Detect which cell encompasses the target text, then output its [X, Y] center coordinate. 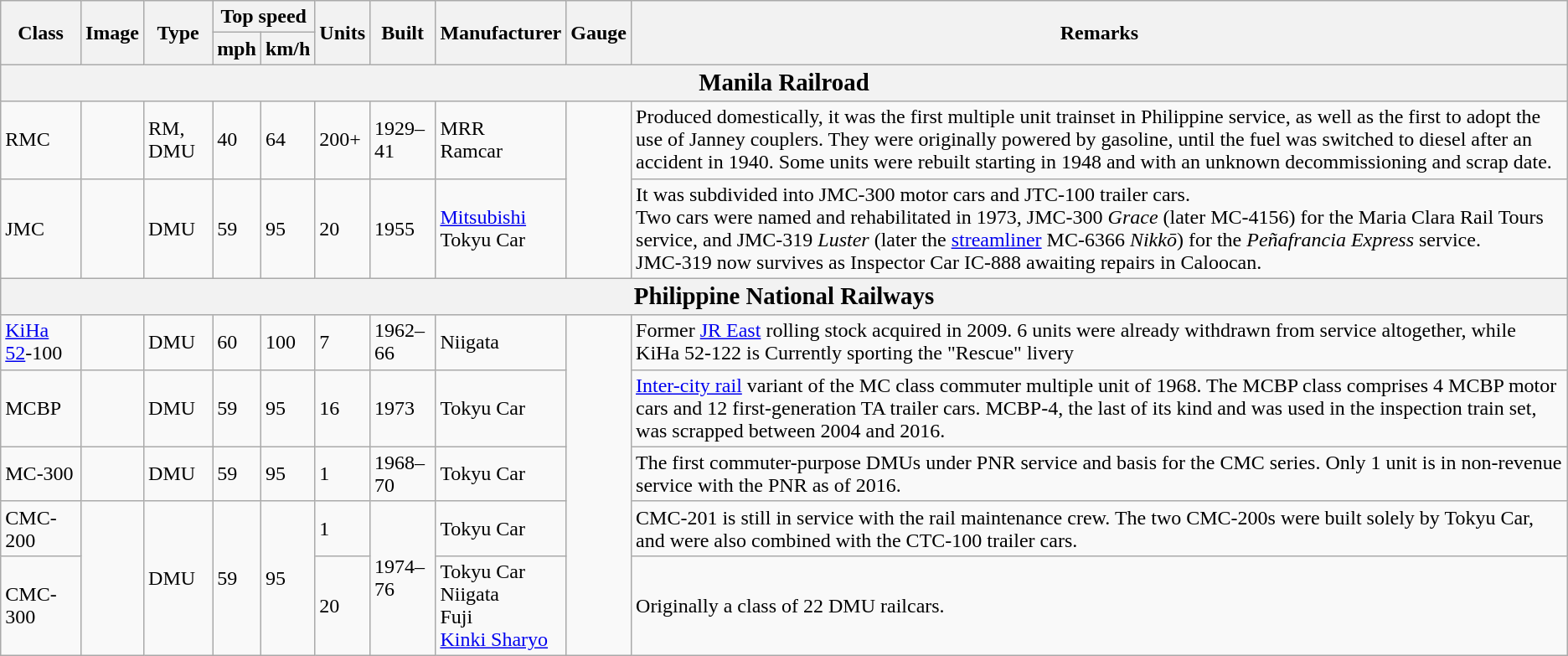
Units [343, 33]
Manufacturer [501, 33]
1955 [403, 228]
CMC-200 [41, 528]
64 [287, 140]
7 [343, 342]
RMC [41, 140]
MC-300 [41, 474]
MRRRamcar [501, 140]
CMC-300 [41, 605]
Niigata [501, 342]
1968–70 [403, 474]
Class [41, 33]
The first commuter-purpose DMUs under PNR service and basis for the CMC series. Only 1 unit is in non-revenue service with the PNR as of 2016. [1100, 474]
200+ [343, 140]
Manila Railroad [784, 83]
16 [343, 408]
MitsubishiTokyu Car [501, 228]
RM, DMU [178, 140]
1974–76 [403, 578]
Image [112, 33]
JMC [41, 228]
km/h [287, 49]
mph [237, 49]
Remarks [1100, 33]
1929–41 [403, 140]
40 [237, 140]
Top speed [264, 17]
MCBP [41, 408]
60 [237, 342]
100 [287, 342]
KiHa 52-100 [41, 342]
Tokyu CarNiigataFujiKinki Sharyo [501, 605]
Built [403, 33]
Type [178, 33]
1962–66 [403, 342]
Originally a class of 22 DMU railcars. [1100, 605]
1973 [403, 408]
Gauge [599, 33]
Philippine National Railways [784, 297]
